Pinpoint the cell where the given text exists, returning its (X, Y) midpoint coordinate. 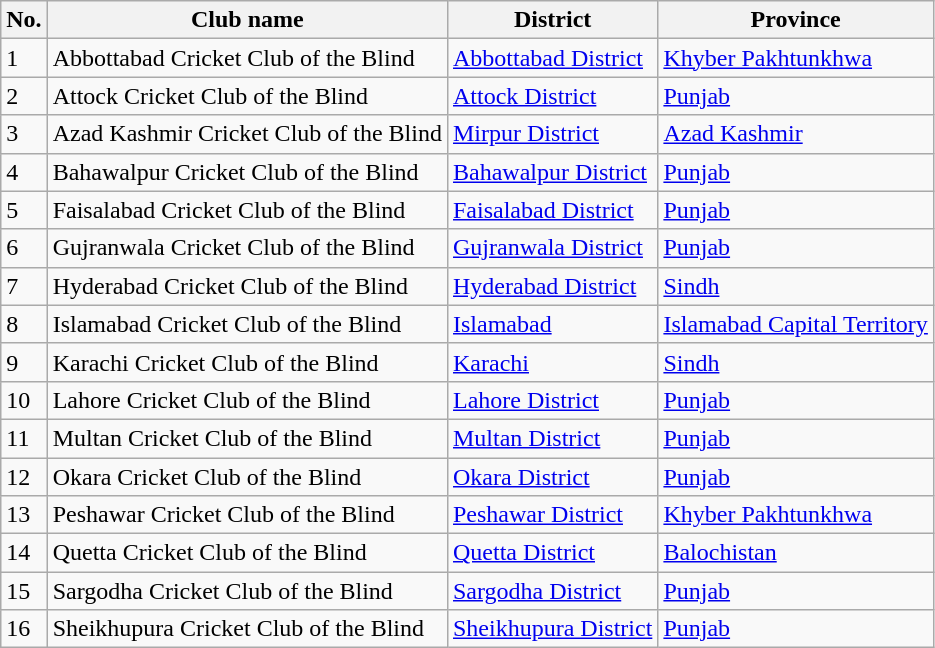
Karachi (552, 362)
Azad Kashmir Cricket Club of the Blind (247, 134)
13 (24, 515)
Peshawar Cricket Club of the Blind (247, 515)
Islamabad (552, 324)
District (552, 20)
Sargodha District (552, 591)
10 (24, 400)
1 (24, 58)
Azad Kashmir (796, 134)
Faisalabad District (552, 210)
9 (24, 362)
Balochistan (796, 553)
Gujranwala Cricket Club of the Blind (247, 248)
Bahawalpur District (552, 172)
2 (24, 96)
Sheikhupura Cricket Club of the Blind (247, 629)
Hyderabad Cricket Club of the Blind (247, 286)
Abbottabad Cricket Club of the Blind (247, 58)
Hyderabad District (552, 286)
Mirpur District (552, 134)
Sheikhupura District (552, 629)
Gujranwala District (552, 248)
12 (24, 477)
Multan Cricket Club of the Blind (247, 438)
Lahore District (552, 400)
5 (24, 210)
Sargodha Cricket Club of the Blind (247, 591)
16 (24, 629)
Okara District (552, 477)
6 (24, 248)
Karachi Cricket Club of the Blind (247, 362)
Club name (247, 20)
15 (24, 591)
Faisalabad Cricket Club of the Blind (247, 210)
Abbottabad District (552, 58)
3 (24, 134)
Okara Cricket Club of the Blind (247, 477)
Province (796, 20)
Quetta Cricket Club of the Blind (247, 553)
Attock District (552, 96)
8 (24, 324)
Lahore Cricket Club of the Blind (247, 400)
No. (24, 20)
Islamabad Capital Territory (796, 324)
Multan District (552, 438)
Quetta District (552, 553)
7 (24, 286)
14 (24, 553)
Peshawar District (552, 515)
4 (24, 172)
Islamabad Cricket Club of the Blind (247, 324)
Attock Cricket Club of the Blind (247, 96)
11 (24, 438)
Bahawalpur Cricket Club of the Blind (247, 172)
